Output the (X, Y) coordinate of the center of the cell containing the given text.  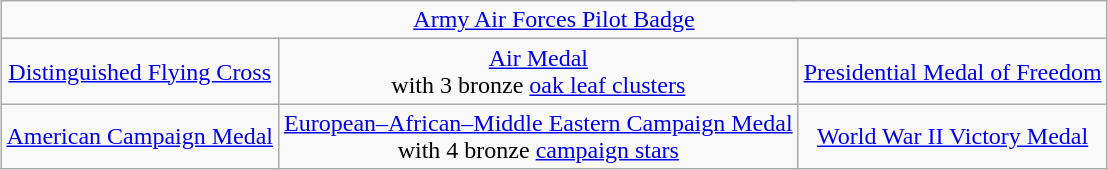
European–African–Middle Eastern Campaign Medalwith 4 bronze campaign stars (539, 136)
World War II Victory Medal (952, 136)
Air Medalwith 3 bronze oak leaf clusters (539, 72)
American Campaign Medal (140, 136)
Distinguished Flying Cross (140, 72)
Army Air Forces Pilot Badge (554, 20)
Presidential Medal of Freedom (952, 72)
